Return (X, Y) of the center of cell containing provided text 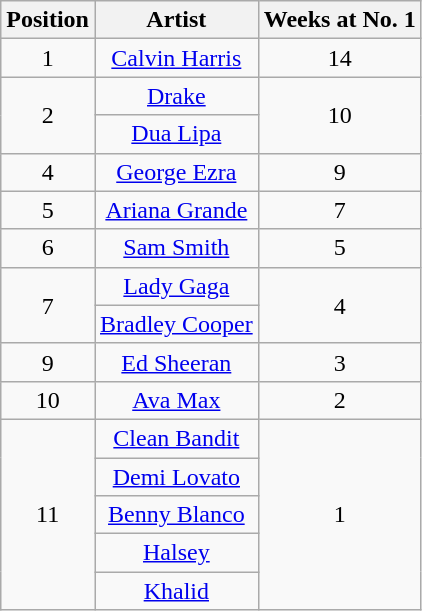
Khalid (176, 591)
14 (340, 58)
Position (48, 20)
Lady Gaga (176, 286)
Artist (176, 20)
11 (48, 514)
Benny Blanco (176, 515)
Weeks at No. 1 (340, 20)
Dua Lipa (176, 134)
Ariana Grande (176, 210)
Drake (176, 96)
George Ezra (176, 172)
3 (340, 362)
Clean Bandit (176, 438)
Halsey (176, 553)
Ed Sheeran (176, 362)
Demi Lovato (176, 477)
Ava Max (176, 400)
Calvin Harris (176, 58)
6 (48, 248)
Sam Smith (176, 248)
Bradley Cooper (176, 324)
